Provide the [X, Y] coordinate of the cell's center where the given text is located.  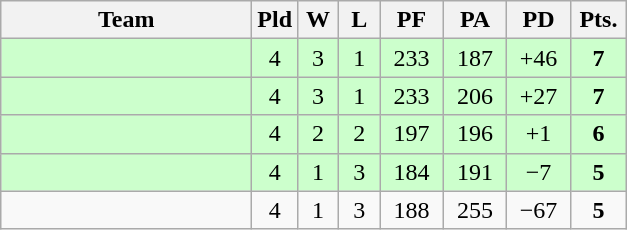
Pts. [598, 20]
Team [126, 20]
197 [412, 134]
187 [475, 58]
206 [475, 96]
+1 [539, 134]
PF [412, 20]
255 [475, 210]
−67 [539, 210]
196 [475, 134]
L [360, 20]
+46 [539, 58]
PA [475, 20]
PD [539, 20]
184 [412, 172]
Pld [275, 20]
+27 [539, 96]
−7 [539, 172]
191 [475, 172]
188 [412, 210]
6 [598, 134]
W [318, 20]
